Return the (X, Y) coordinate for the center point of the cell that contains the specified text.  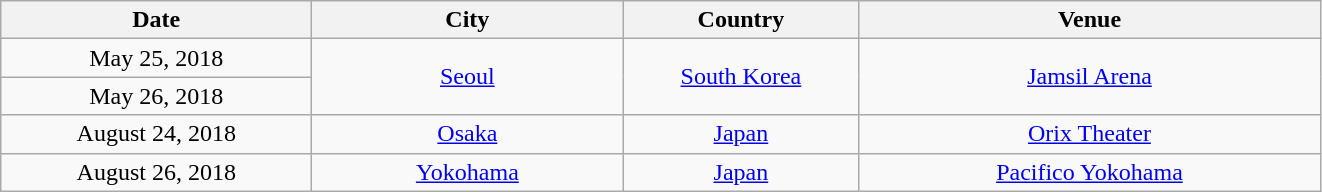
Osaka (468, 134)
Country (741, 20)
City (468, 20)
Pacifico Yokohama (1090, 172)
May 25, 2018 (156, 58)
Orix Theater (1090, 134)
August 26, 2018 (156, 172)
August 24, 2018 (156, 134)
May 26, 2018 (156, 96)
Jamsil Arena (1090, 77)
Yokohama (468, 172)
South Korea (741, 77)
Date (156, 20)
Venue (1090, 20)
Seoul (468, 77)
